Search for the cell housing the specified text and yield its [X, Y] center coordinate. 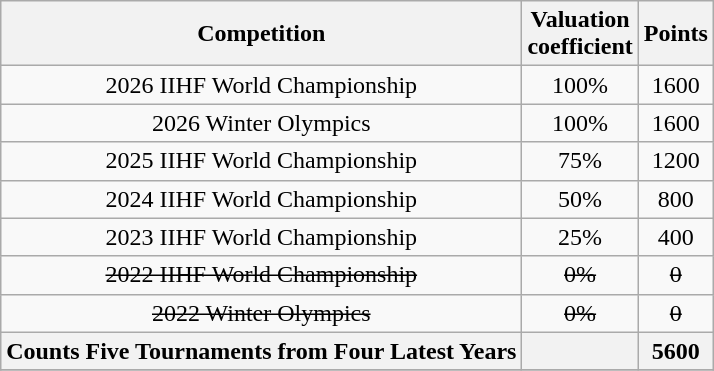
2026 Winter Olympics [262, 123]
Counts Five Tournaments from Four Latest Years [262, 351]
2022 Winter Olympics [262, 313]
Valuationcoefficient [580, 34]
1200 [676, 161]
2026 IIHF World Championship [262, 85]
2025 IIHF World Championship [262, 161]
25% [580, 237]
50% [580, 199]
Competition [262, 34]
2022 IIHF World Championship [262, 275]
400 [676, 237]
Points [676, 34]
75% [580, 161]
2023 IIHF World Championship [262, 237]
800 [676, 199]
2024 IIHF World Championship [262, 199]
5600 [676, 351]
